Determine the [x, y] coordinate at the center of the cell enclosing the given text.  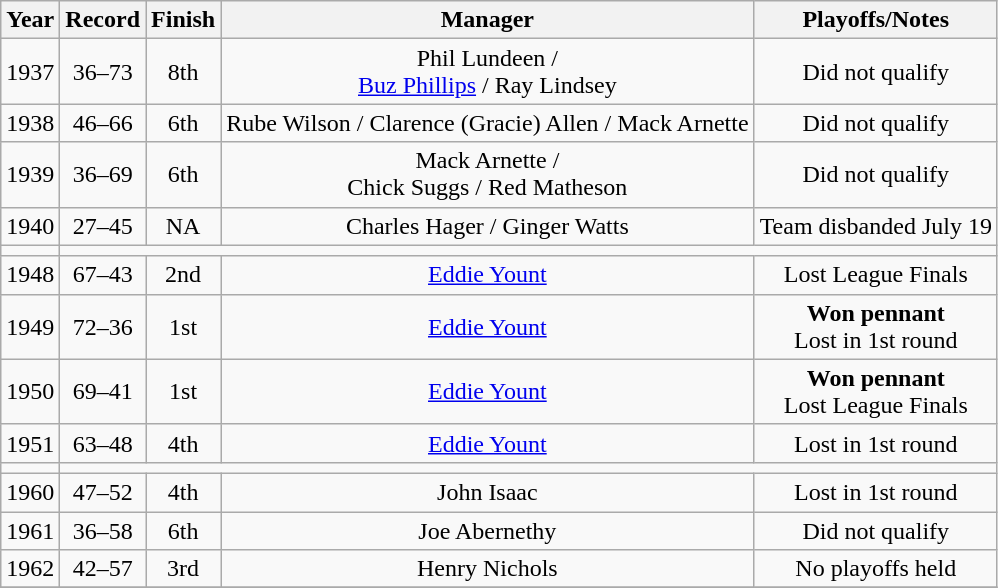
63–48 [103, 443]
Won pennantLost in 1st round [876, 326]
Team disbanded July 19 [876, 226]
Record [103, 20]
69–41 [103, 392]
Charles Hager / Ginger Watts [488, 226]
Playoffs/Notes [876, 20]
2nd [184, 275]
1940 [30, 226]
No playoffs held [876, 569]
1949 [30, 326]
Henry Nichols [488, 569]
27–45 [103, 226]
47–52 [103, 492]
1961 [30, 531]
Rube Wilson / Clarence (Gracie) Allen / Mack Arnette [488, 123]
Mack Arnette / Chick Suggs / Red Matheson [488, 174]
46–66 [103, 123]
3rd [184, 569]
1939 [30, 174]
Lost League Finals [876, 275]
42–57 [103, 569]
1937 [30, 72]
Won pennantLost League Finals [876, 392]
1960 [30, 492]
72–36 [103, 326]
Finish [184, 20]
John Isaac [488, 492]
1948 [30, 275]
Phil Lundeen / Buz Phillips / Ray Lindsey [488, 72]
1962 [30, 569]
NA [184, 226]
Joe Abernethy [488, 531]
36–73 [103, 72]
36–69 [103, 174]
36–58 [103, 531]
Manager [488, 20]
8th [184, 72]
1950 [30, 392]
Year [30, 20]
67–43 [103, 275]
1951 [30, 443]
1938 [30, 123]
